For the text-containing cell, return its midpoint in [X, Y] coordinate format. 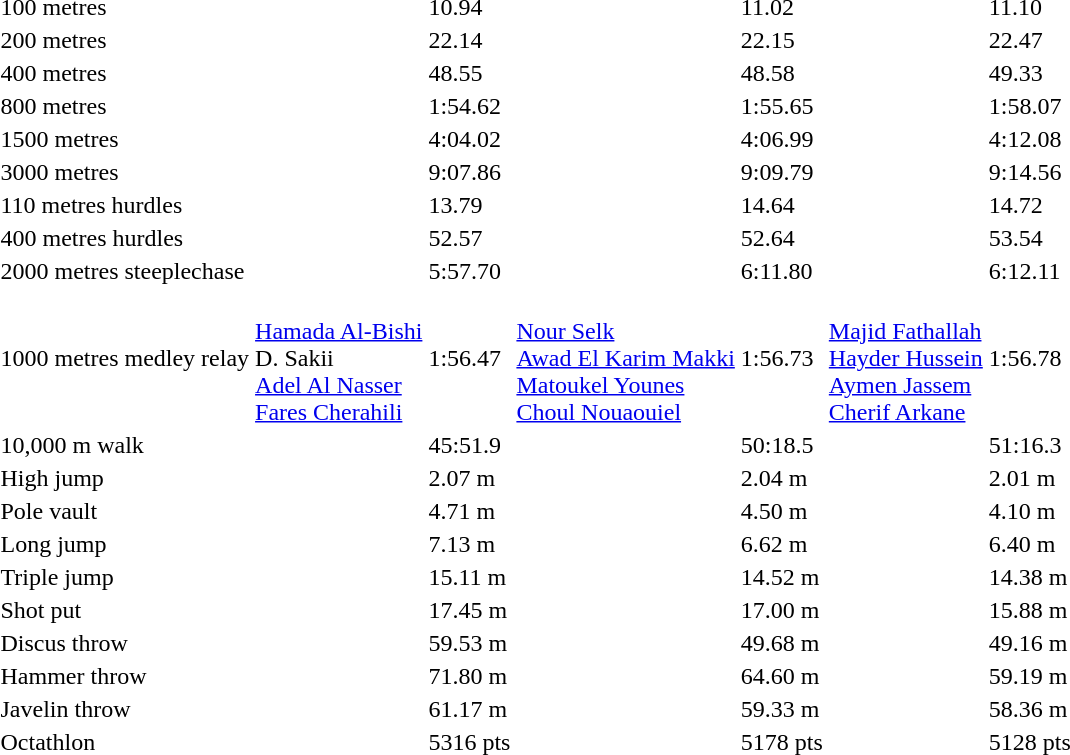
1:56.73 [782, 358]
52.57 [470, 238]
1:55.65 [782, 106]
9:07.86 [470, 172]
2.07 m [470, 478]
45:51.9 [470, 445]
4.50 m [782, 511]
1:56.47 [470, 358]
22.14 [470, 40]
17.45 m [470, 610]
64.60 m [782, 676]
49.68 m [782, 643]
14.64 [782, 205]
7.13 m [470, 544]
Nour SelkAwad El Karim MakkiMatoukel YounesChoul Nouaouiel [626, 358]
22.15 [782, 40]
59.33 m [782, 709]
15.11 m [470, 577]
48.55 [470, 73]
4:04.02 [470, 139]
Majid FathallahHayder HusseinAymen JassemCherif Arkane [906, 358]
59.53 m [470, 643]
14.52 m [782, 577]
61.17 m [470, 709]
Hamada Al-BishiD. SakiiAdel Al NasserFares Cherahili [339, 358]
13.79 [470, 205]
4:06.99 [782, 139]
48.58 [782, 73]
52.64 [782, 238]
5:57.70 [470, 271]
6.62 m [782, 544]
1:54.62 [470, 106]
71.80 m [470, 676]
17.00 m [782, 610]
50:18.5 [782, 445]
6:11.80 [782, 271]
9:09.79 [782, 172]
4.71 m [470, 511]
2.04 m [782, 478]
